Provide the (x, y) coordinate of the cell's center where the given text is located.  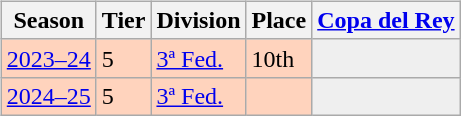
2024–25 (48, 96)
10th (279, 58)
Copa del Rey (386, 20)
2023–24 (48, 58)
Tier (124, 20)
Division (198, 20)
Place (279, 20)
Season (48, 20)
